Extract the [X, Y] coordinate from the center of the cell holding the provided text.  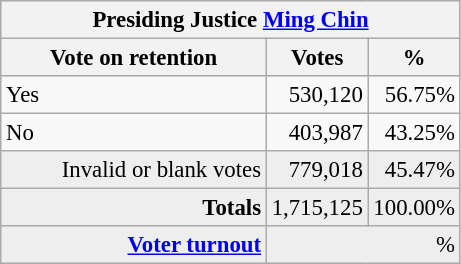
45.47% [414, 170]
56.75% [414, 95]
Yes [134, 95]
No [134, 133]
Totals [134, 208]
530,120 [317, 95]
Vote on retention [134, 58]
Voter turnout [134, 245]
Invalid or blank votes [134, 170]
100.00% [414, 208]
43.25% [414, 133]
1,715,125 [317, 208]
403,987 [317, 133]
779,018 [317, 170]
Presiding Justice Ming Chin [231, 20]
Votes [317, 58]
